Locate the cell with the specified text and output its (x, y) center coordinate. 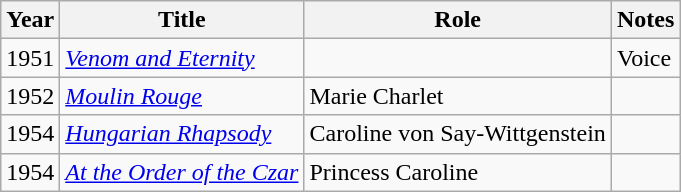
Marie Charlet (458, 96)
1951 (30, 58)
Hungarian Rhapsody (182, 134)
Notes (645, 20)
At the Order of the Czar (182, 172)
Venom and Eternity (182, 58)
Voice (645, 58)
Moulin Rouge (182, 96)
Title (182, 20)
1952 (30, 96)
Princess Caroline (458, 172)
Role (458, 20)
Caroline von Say-Wittgenstein (458, 134)
Year (30, 20)
